Provide the [x, y] coordinate of the cell's center where the given text is located.  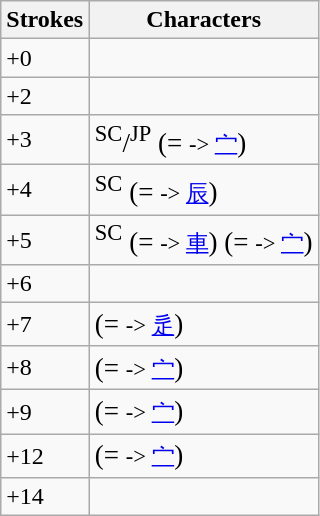
+14 [45, 496]
+8 [45, 368]
SC (= -> 辰) [204, 190]
Characters [204, 20]
+7 [45, 324]
+12 [45, 456]
Strokes [45, 20]
+0 [45, 58]
SC/JP (= -> 宀) [204, 140]
+3 [45, 140]
+5 [45, 239]
(= -> 辵) [204, 324]
SC (= -> 車) (= -> 宀) [204, 239]
+2 [45, 96]
+4 [45, 190]
+6 [45, 283]
+9 [45, 412]
